Output the [x, y] coordinate of the center of the cell containing the given text.  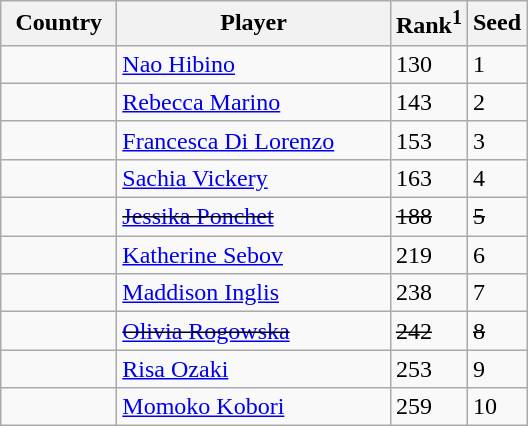
153 [428, 140]
7 [496, 293]
163 [428, 178]
Francesca Di Lorenzo [254, 140]
253 [428, 369]
Rank1 [428, 24]
10 [496, 407]
Katherine Sebov [254, 255]
8 [496, 331]
5 [496, 217]
242 [428, 331]
188 [428, 217]
1 [496, 64]
2 [496, 102]
143 [428, 102]
Player [254, 24]
238 [428, 293]
Rebecca Marino [254, 102]
259 [428, 407]
Momoko Kobori [254, 407]
9 [496, 369]
130 [428, 64]
Jessika Ponchet [254, 217]
Sachia Vickery [254, 178]
3 [496, 140]
Olivia Rogowska [254, 331]
Seed [496, 24]
Maddison Inglis [254, 293]
Nao Hibino [254, 64]
4 [496, 178]
6 [496, 255]
Risa Ozaki [254, 369]
Country [59, 24]
219 [428, 255]
